Provide the [x, y] coordinate of the cell's center where the given text is located.  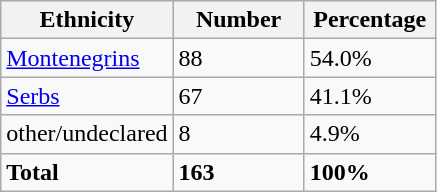
other/undeclared [87, 134]
Total [87, 172]
Percentage [370, 20]
67 [238, 96]
Serbs [87, 96]
Montenegrins [87, 58]
41.1% [370, 96]
Number [238, 20]
100% [370, 172]
54.0% [370, 58]
8 [238, 134]
88 [238, 58]
163 [238, 172]
Ethnicity [87, 20]
4.9% [370, 134]
